Extract the (x, y) coordinate from the center of the cell holding the provided text.  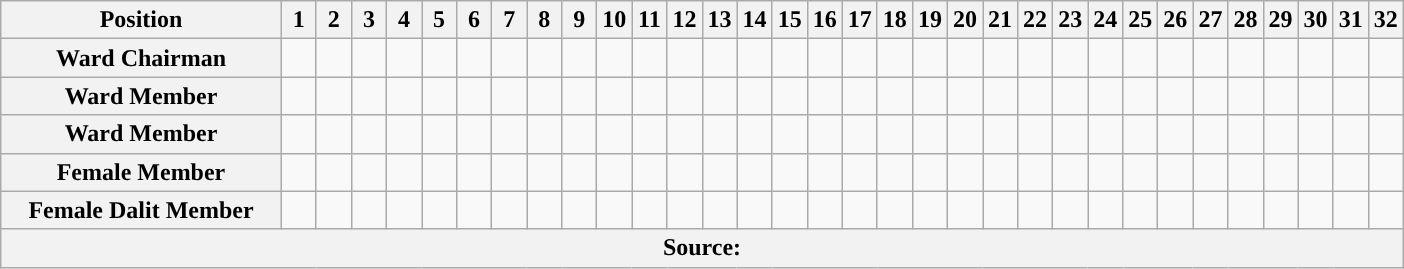
18 (894, 20)
15 (790, 20)
7 (510, 20)
29 (1280, 20)
5 (440, 20)
31 (1350, 20)
1 (298, 20)
28 (1246, 20)
22 (1036, 20)
19 (930, 20)
Female Member (141, 172)
32 (1386, 20)
11 (650, 20)
10 (614, 20)
3 (368, 20)
14 (754, 20)
27 (1210, 20)
9 (580, 20)
Ward Chairman (141, 58)
4 (404, 20)
8 (544, 20)
20 (964, 20)
17 (860, 20)
26 (1176, 20)
25 (1140, 20)
30 (1316, 20)
6 (474, 20)
23 (1070, 20)
13 (720, 20)
24 (1106, 20)
12 (684, 20)
2 (334, 20)
Female Dalit Member (141, 210)
16 (824, 20)
21 (1000, 20)
Position (141, 20)
Source: (702, 248)
